Scan for the cell matching the given text and deliver its [x, y] coordinate at center. 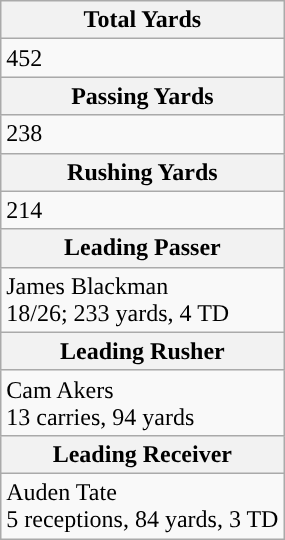
James Blackman18/26; 233 yards, 4 TD [142, 300]
Total Yards [142, 20]
Leading Receiver [142, 454]
Leading Rusher [142, 351]
Leading Passer [142, 248]
Auden Tate5 receptions, 84 yards, 3 TD [142, 506]
Rushing Yards [142, 172]
Passing Yards [142, 96]
452 [142, 58]
238 [142, 134]
214 [142, 210]
Cam Akers13 carries, 94 yards [142, 402]
